Return [X, Y] of the center of cell containing provided text 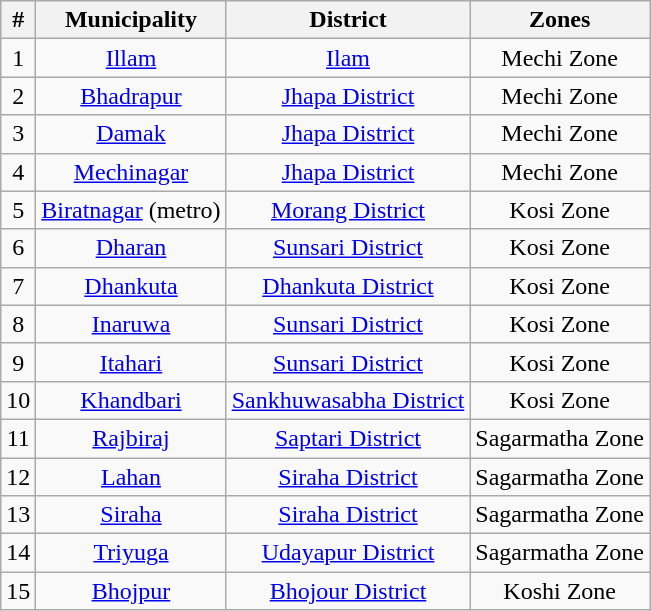
12 [18, 477]
1 [18, 58]
District [348, 20]
6 [18, 248]
Udayapur District [348, 553]
Illam [131, 58]
9 [18, 362]
Bhadrapur [131, 96]
Lahan [131, 477]
8 [18, 324]
Triyuga [131, 553]
Sankhuwasabha District [348, 400]
Khandbari [131, 400]
Inaruwa [131, 324]
4 [18, 172]
13 [18, 515]
14 [18, 553]
Rajbiraj [131, 438]
Siraha [131, 515]
11 [18, 438]
Mechinagar [131, 172]
Zones [560, 20]
5 [18, 210]
10 [18, 400]
Biratnagar (metro) [131, 210]
Damak [131, 134]
Morang District [348, 210]
# [18, 20]
Ilam [348, 58]
7 [18, 286]
Bhojour District [348, 591]
Dharan [131, 248]
Bhojpur [131, 591]
Koshi Zone [560, 591]
15 [18, 591]
Itahari [131, 362]
Municipality [131, 20]
2 [18, 96]
3 [18, 134]
Saptari District [348, 438]
Dhankuta District [348, 286]
Dhankuta [131, 286]
